Locate the cell with the specified text and output its (x, y) center coordinate. 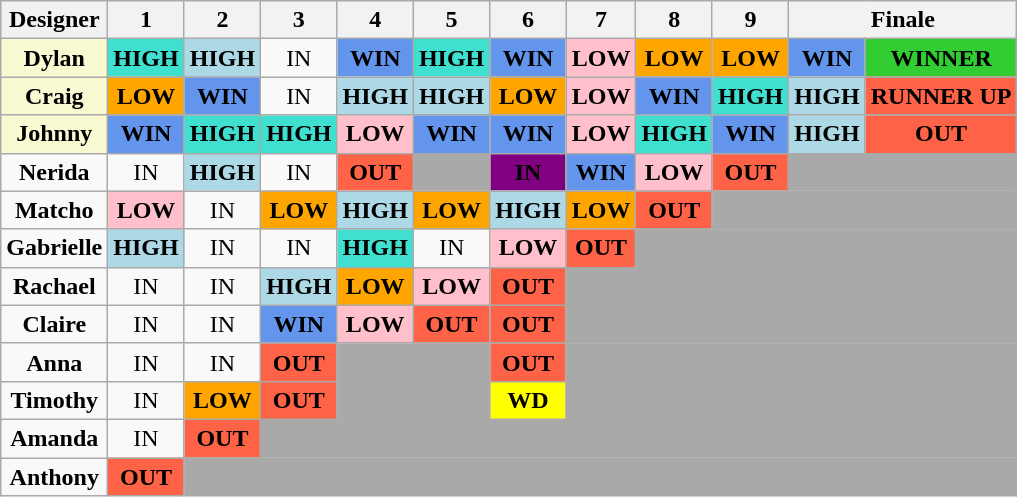
9 (750, 20)
WD (528, 400)
Nerida (54, 172)
2 (222, 20)
Finale (903, 20)
1 (146, 20)
Rachael (54, 286)
Gabrielle (54, 248)
Claire (54, 324)
3 (299, 20)
Dylan (54, 58)
Amanda (54, 438)
RUNNER UP (941, 96)
Johnny (54, 134)
5 (451, 20)
4 (375, 20)
Anthony (54, 477)
Anna (54, 362)
7 (601, 20)
Designer (54, 20)
Timothy (54, 400)
Matcho (54, 210)
Craig (54, 96)
6 (528, 20)
WINNER (941, 58)
8 (674, 20)
